Detect which cell encompasses the target text, then output its (x, y) center coordinate. 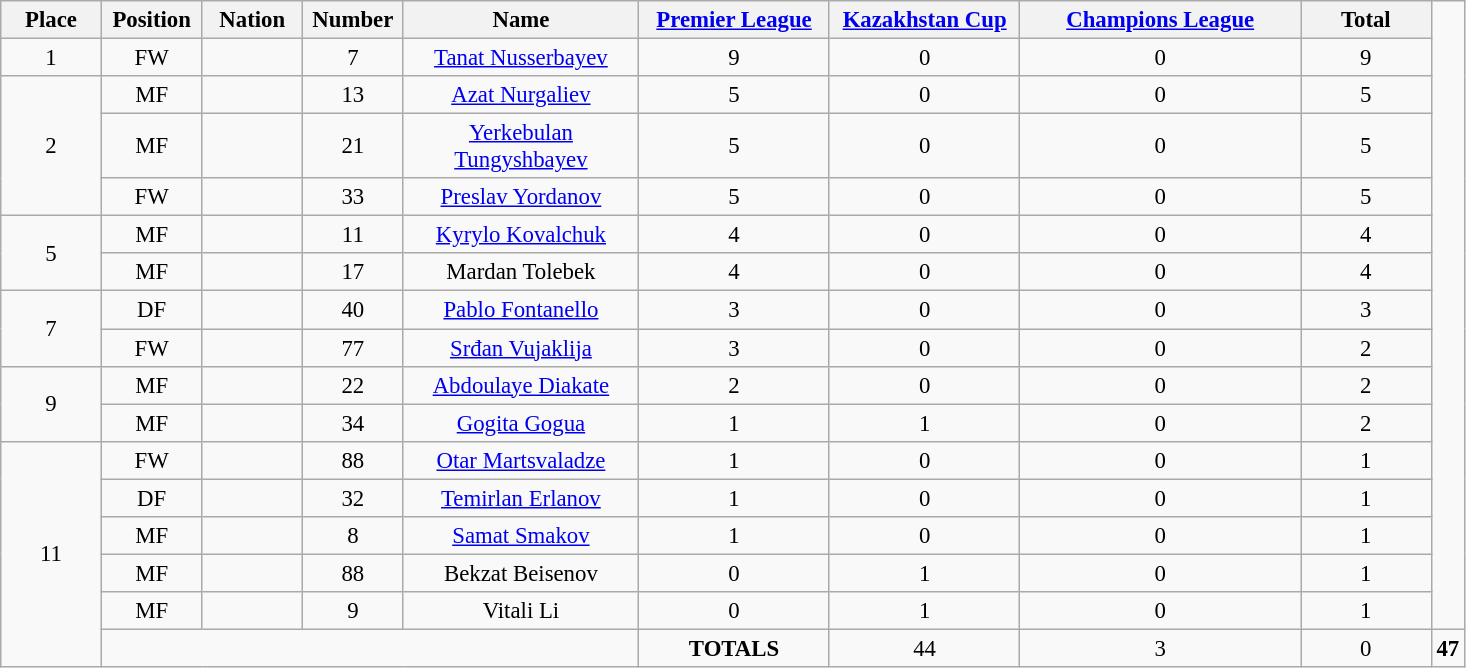
Number (354, 20)
47 (1448, 648)
Abdoulaye Diakate (521, 385)
Pablo Fontanello (521, 310)
33 (354, 197)
22 (354, 385)
40 (354, 310)
32 (354, 498)
Gogita Gogua (521, 423)
77 (354, 348)
Samat Smakov (521, 536)
34 (354, 423)
Temirlan Erlanov (521, 498)
Yerkebulan Tungyshbayev (521, 146)
Name (521, 20)
Place (52, 20)
Kazakhstan Cup (924, 20)
17 (354, 273)
Position (152, 20)
Nation (252, 20)
Total (1366, 20)
Mardan Tolebek (521, 273)
Premier League (734, 20)
13 (354, 95)
Preslav Yordanov (521, 197)
21 (354, 146)
8 (354, 536)
Otar Martsvaladze (521, 460)
44 (924, 648)
TOTALS (734, 648)
Champions League (1160, 20)
Srđan Vujaklija (521, 348)
Bekzat Beisenov (521, 573)
Kyrylo Kovalchuk (521, 235)
Azat Nurgaliev (521, 95)
Vitali Li (521, 611)
Tanat Nusserbayev (521, 58)
